Output the (X, Y) coordinate of the center of the cell containing the given text.  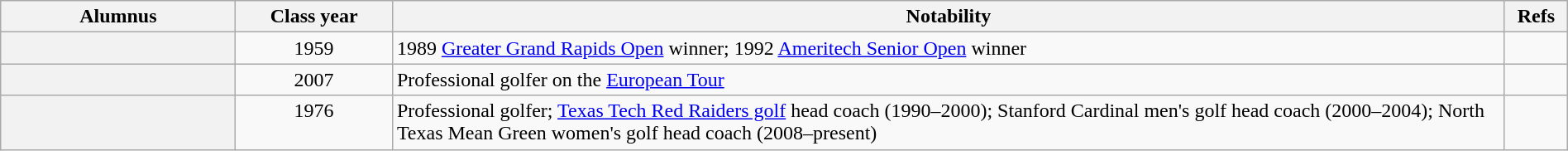
Refs (1536, 17)
1989 Greater Grand Rapids Open winner; 1992 Ameritech Senior Open winner (948, 48)
2007 (314, 80)
Notability (948, 17)
1959 (314, 48)
Class year (314, 17)
Professional golfer on the European Tour (948, 80)
1976 (314, 123)
Alumnus (118, 17)
